Provide the (X, Y) coordinate of the cell's center where the given text is located.  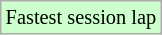
Fastest session lap (81, 17)
